Search for the cell housing the specified text and yield its (x, y) center coordinate. 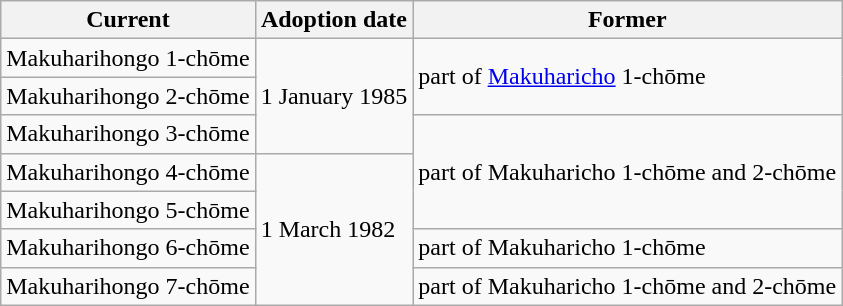
1 March 1982 (334, 229)
Makuharihongo 1-chōme (128, 58)
Makuharihongo 7-chōme (128, 286)
Adoption date (334, 20)
Makuharihongo 6-chōme (128, 248)
Former (628, 20)
Makuharihongo 3-chōme (128, 134)
1 January 1985 (334, 96)
Makuharihongo 5-chōme (128, 210)
Current (128, 20)
Makuharihongo 4-chōme (128, 172)
Makuharihongo 2-chōme (128, 96)
